Detect which cell encompasses the target text, then output its (x, y) center coordinate. 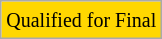
Qualified for Final (82, 20)
